Capture the cell that displays the provided text and extract its (x, y) central coordinate. 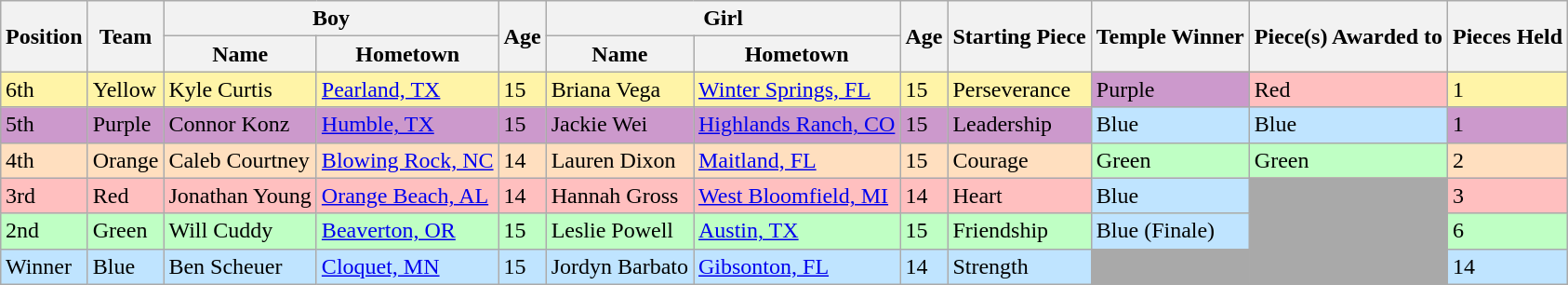
Orange Beach, AL (407, 196)
Heart (1019, 196)
Perseverance (1019, 89)
Humble, TX (407, 125)
5th (44, 125)
Courage (1019, 160)
Piece(s) Awarded to (1349, 36)
Austin, TX (797, 231)
Ben Scheuer (240, 266)
Blowing Rock, NC (407, 160)
Position (44, 36)
Beaverton, OR (407, 231)
Jackie Wei (619, 125)
Pearland, TX (407, 89)
2 (1508, 160)
Team (126, 36)
Jordyn Barbato (619, 266)
Temple Winner (1170, 36)
3rd (44, 196)
Maitland, FL (797, 160)
Friendship (1019, 231)
Pieces Held (1508, 36)
Briana Vega (619, 89)
Highlands Ranch, CO (797, 125)
Boy (331, 19)
Hannah Gross (619, 196)
Leslie Powell (619, 231)
Lauren Dixon (619, 160)
Starting Piece (1019, 36)
Jonathan Young (240, 196)
Kyle Curtis (240, 89)
4th (44, 160)
6th (44, 89)
Strength (1019, 266)
Yellow (126, 89)
Winner (44, 266)
Will Cuddy (240, 231)
Caleb Courtney (240, 160)
Connor Konz (240, 125)
Winter Springs, FL (797, 89)
2nd (44, 231)
6 (1508, 231)
Blue (Finale) (1170, 231)
3 (1508, 196)
West Bloomfield, MI (797, 196)
Leadership (1019, 125)
Gibsonton, FL (797, 266)
Orange (126, 160)
Cloquet, MN (407, 266)
Girl (724, 19)
